Search for the cell housing the specified text and yield its [x, y] center coordinate. 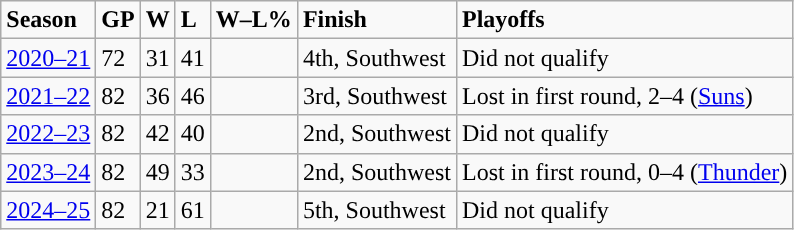
3rd, Southwest [376, 96]
4th, Southwest [376, 58]
49 [158, 172]
2021–22 [48, 96]
Playoffs [624, 20]
2024–25 [48, 210]
2020–21 [48, 58]
31 [158, 58]
42 [158, 134]
61 [192, 210]
2023–24 [48, 172]
Finish [376, 20]
W–L% [254, 20]
72 [118, 58]
Season [48, 20]
21 [158, 210]
GP [118, 20]
46 [192, 96]
36 [158, 96]
Lost in first round, 2–4 (Suns) [624, 96]
W [158, 20]
Lost in first round, 0–4 (Thunder) [624, 172]
33 [192, 172]
40 [192, 134]
41 [192, 58]
2022–23 [48, 134]
5th, Southwest [376, 210]
L [192, 20]
